For the text-containing cell, return its midpoint in (X, Y) coordinate format. 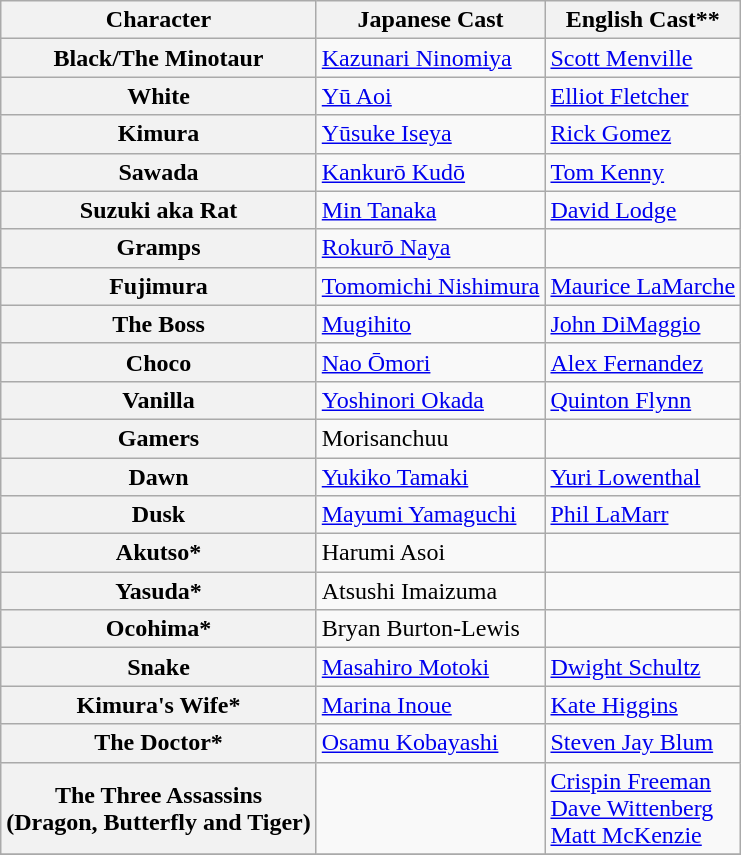
Snake (158, 667)
Tom Kenny (643, 172)
Ocohima* (158, 629)
John DiMaggio (643, 324)
Steven Jay Blum (643, 743)
Elliot Fletcher (643, 96)
Japanese Cast (430, 20)
Dusk (158, 515)
Black/The Minotaur (158, 58)
Yūsuke Iseya (430, 134)
English Cast** (643, 20)
Rokurō Naya (430, 248)
David Lodge (643, 210)
Phil LaMarr (643, 515)
Suzuki aka Rat (158, 210)
Yukiko Tamaki (430, 477)
Crispin FreemanDave WittenbergMatt McKenzie (643, 808)
The Three Assassins(Dragon, Butterfly and Tiger) (158, 808)
Gamers (158, 438)
Rick Gomez (643, 134)
Mayumi Yamaguchi (430, 515)
Masahiro Motoki (430, 667)
Gramps (158, 248)
Yoshinori Okada (430, 400)
Akutso* (158, 553)
Quinton Flynn (643, 400)
Maurice LaMarche (643, 286)
Kazunari Ninomiya (430, 58)
Nao Ōmori (430, 362)
Harumi Asoi (430, 553)
Dawn (158, 477)
Kimura (158, 134)
Yuri Lowenthal (643, 477)
Sawada (158, 172)
Dwight Schultz (643, 667)
Marina Inoue (430, 705)
The Boss (158, 324)
Yasuda* (158, 591)
Vanilla (158, 400)
Character (158, 20)
Fujimura (158, 286)
Scott Menville (643, 58)
Tomomichi Nishimura (430, 286)
Choco (158, 362)
Yū Aoi (430, 96)
Mugihito (430, 324)
Atsushi Imaizuma (430, 591)
Osamu Kobayashi (430, 743)
Morisanchuu (430, 438)
Kimura's Wife* (158, 705)
Min Tanaka (430, 210)
Kate Higgins (643, 705)
Bryan Burton-Lewis (430, 629)
Alex Fernandez (643, 362)
White (158, 96)
The Doctor* (158, 743)
Kankurō Kudō (430, 172)
